Identify which cell holds the provided text, then report its (X, Y) central coordinate. 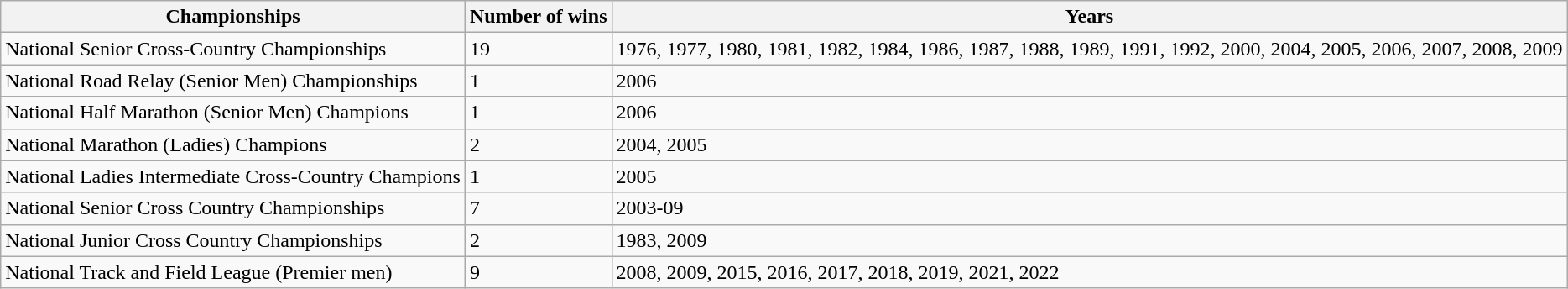
9 (539, 272)
Years (1089, 17)
1976, 1977, 1980, 1981, 1982, 1984, 1986, 1987, 1988, 1989, 1991, 1992, 2000, 2004, 2005, 2006, 2007, 2008, 2009 (1089, 49)
Championships (233, 17)
National Track and Field League (Premier men) (233, 272)
National Marathon (Ladies) Champions (233, 144)
National Half Marathon (Senior Men) Champions (233, 113)
National Road Relay (Senior Men) Championships (233, 81)
National Junior Cross Country Championships (233, 240)
2003-09 (1089, 208)
2008, 2009, 2015, 2016, 2017, 2018, 2019, 2021, 2022 (1089, 272)
National Senior Cross Country Championships (233, 208)
1983, 2009 (1089, 240)
Number of wins (539, 17)
19 (539, 49)
National Ladies Intermediate Cross-Country Champions (233, 176)
2004, 2005 (1089, 144)
7 (539, 208)
National Senior Cross-Country Championships (233, 49)
2005 (1089, 176)
